Extract the (X, Y) coordinate from the center of the cell holding the provided text.  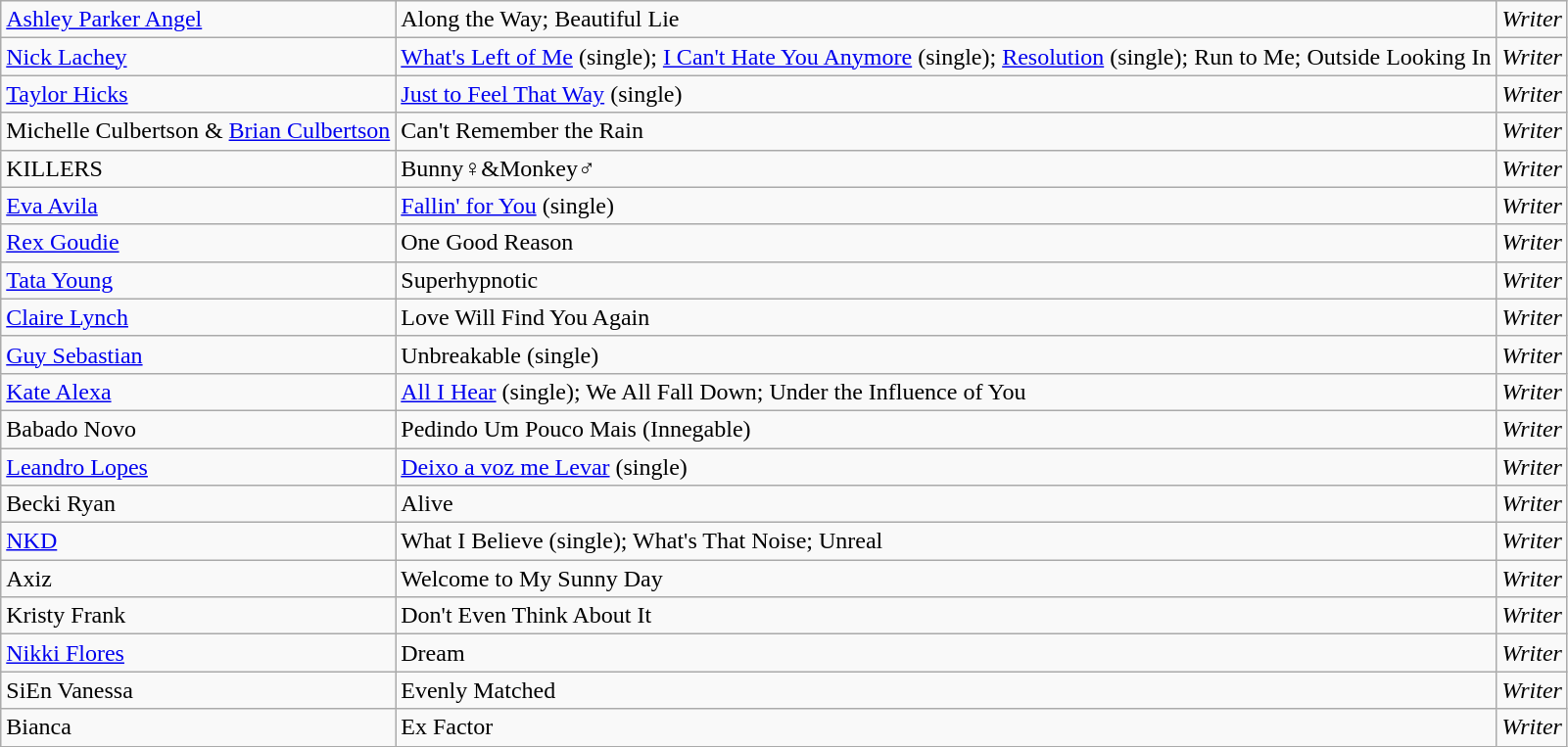
Kate Alexa (198, 392)
Rex Goudie (198, 243)
Can't Remember the Rain (946, 131)
Leandro Lopes (198, 467)
Eva Avila (198, 206)
Pedindo Um Pouco Mais (Innegable) (946, 429)
Dream (946, 653)
Axiz (198, 579)
Fallin' for You (single) (946, 206)
NKD (198, 541)
Superhypnotic (946, 280)
Kristy Frank (198, 616)
Bunny♀&Monkey♂ (946, 168)
What I Believe (single); What's That Noise; Unreal (946, 541)
Welcome to My Sunny Day (946, 579)
Just to Feel That Way (single) (946, 94)
Ashley Parker Angel (198, 20)
Don't Even Think About It (946, 616)
Becki Ryan (198, 504)
KILLERS (198, 168)
What's Left of Me (single); I Can't Hate You Anymore (single); Resolution (single); Run to Me; Outside Looking In (946, 57)
SiEn Vanessa (198, 690)
Unbreakable (single) (946, 354)
Nick Lachey (198, 57)
Along the Way; Beautiful Lie (946, 20)
Babado Novo (198, 429)
Tata Young (198, 280)
Bianca (198, 727)
Nikki Flores (198, 653)
Deixo a voz me Levar (single) (946, 467)
Ex Factor (946, 727)
Claire Lynch (198, 317)
One Good Reason (946, 243)
All I Hear (single); We All Fall Down; Under the Influence of You (946, 392)
Evenly Matched (946, 690)
Love Will Find You Again (946, 317)
Alive (946, 504)
Taylor Hicks (198, 94)
Guy Sebastian (198, 354)
Michelle Culbertson & Brian Culbertson (198, 131)
